Scan for the cell matching the given text and deliver its (x, y) coordinate at center. 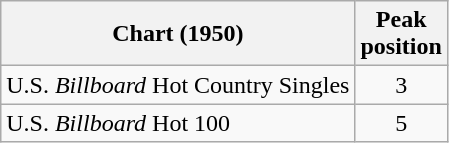
U.S. Billboard Hot Country Singles (178, 85)
5 (401, 123)
3 (401, 85)
Peakposition (401, 34)
Chart (1950) (178, 34)
U.S. Billboard Hot 100 (178, 123)
